Identify which cell holds the provided text, then report its [x, y] central coordinate. 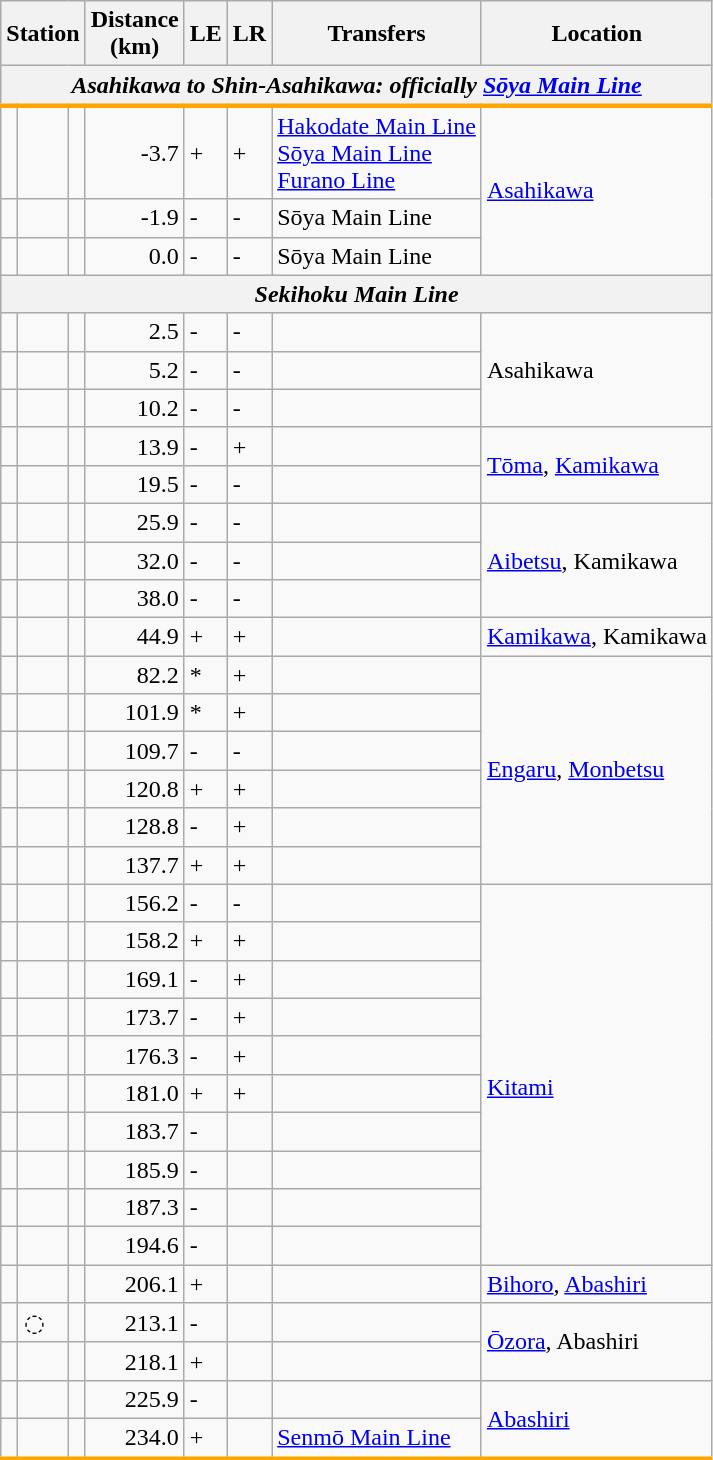
185.9 [134, 1169]
38.0 [134, 599]
-3.7 [134, 152]
Station [43, 34]
25.9 [134, 522]
169.1 [134, 979]
187.3 [134, 1208]
82.2 [134, 675]
Tōma, Kamikawa [596, 465]
Aibetsu, Kamikawa [596, 560]
LE [206, 34]
19.5 [134, 484]
Asahikawa to Shin-Asahikawa: officially Sōya Main Line [357, 86]
Distance(km) [134, 34]
Ōzora, Abashiri [596, 1342]
LR [249, 34]
173.7 [134, 1017]
109.7 [134, 751]
32.0 [134, 561]
Kamikawa, Kamikawa [596, 637]
Bihoro, Abashiri [596, 1284]
44.9 [134, 637]
206.1 [134, 1284]
Sekihoku Main Line [357, 294]
194.6 [134, 1246]
◌ [43, 1323]
Engaru, Monbetsu [596, 770]
137.7 [134, 865]
234.0 [134, 1438]
158.2 [134, 941]
128.8 [134, 827]
213.1 [134, 1323]
156.2 [134, 903]
Location [596, 34]
120.8 [134, 789]
101.9 [134, 713]
Transfers [377, 34]
181.0 [134, 1093]
10.2 [134, 408]
Kitami [596, 1074]
Hakodate Main Line Sōya Main Line Furano Line [377, 152]
-1.9 [134, 218]
218.1 [134, 1361]
176.3 [134, 1055]
Abashiri [596, 1419]
5.2 [134, 370]
183.7 [134, 1131]
0.0 [134, 256]
225.9 [134, 1399]
13.9 [134, 446]
Senmō Main Line [377, 1438]
2.5 [134, 332]
